From the cell containing the given text, extract its center point as [x, y] coordinate. 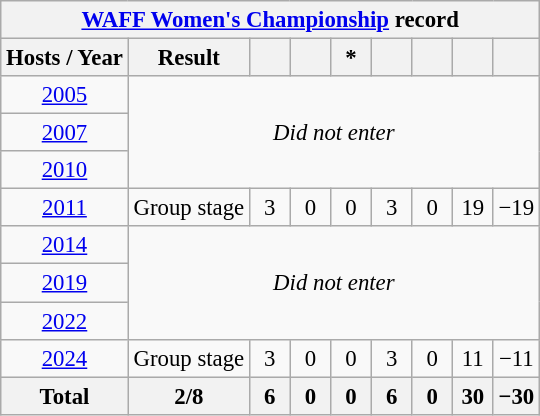
2014 [64, 245]
−11 [516, 358]
Result [188, 58]
19 [472, 208]
11 [472, 358]
2011 [64, 208]
* [352, 58]
WAFF Women's Championship record [270, 20]
−30 [516, 396]
2/8 [188, 396]
2007 [64, 133]
2005 [64, 95]
2019 [64, 283]
−19 [516, 208]
2022 [64, 321]
30 [472, 396]
Total [64, 396]
Hosts / Year [64, 58]
2010 [64, 170]
2024 [64, 358]
